Provide the (x, y) coordinate of the cell's center where the given text is located.  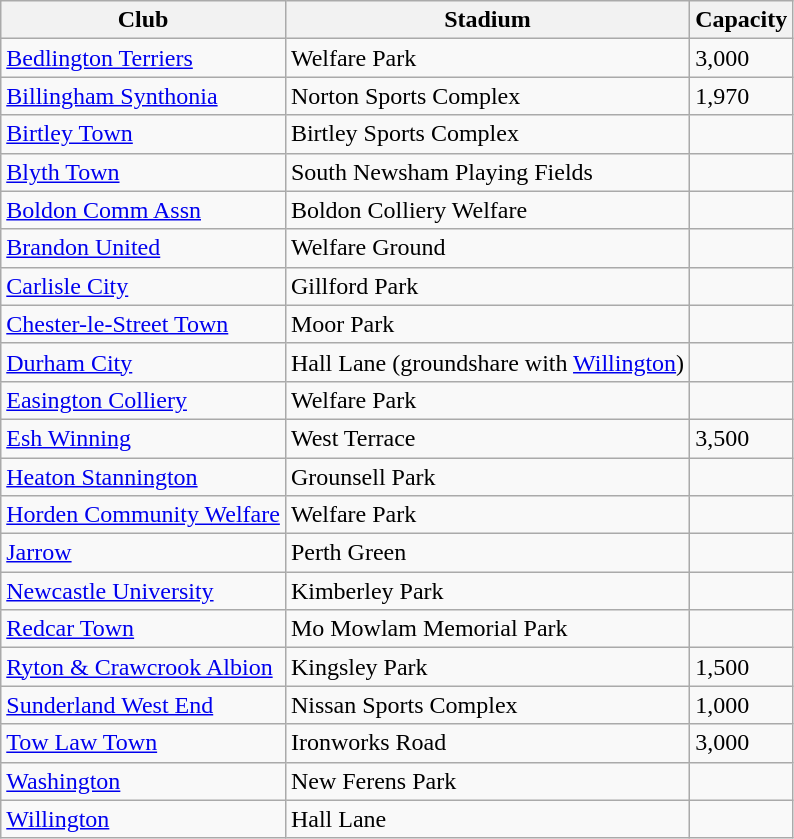
Easington Colliery (144, 400)
Sunderland West End (144, 705)
Tow Law Town (144, 743)
Durham City (144, 362)
1,970 (742, 96)
Chester-le-Street Town (144, 324)
Birtley Town (144, 134)
Redcar Town (144, 629)
Kimberley Park (487, 591)
Nissan Sports Complex (487, 705)
Heaton Stannington (144, 477)
Ironworks Road (487, 743)
Ryton & Crawcrook Albion (144, 667)
Hall Lane (groundshare with Willington) (487, 362)
Mo Mowlam Memorial Park (487, 629)
Boldon Colliery Welfare (487, 210)
Jarrow (144, 553)
Moor Park (487, 324)
Washington (144, 781)
Esh Winning (144, 438)
Club (144, 20)
Capacity (742, 20)
Willington (144, 819)
Newcastle University (144, 591)
New Ferens Park (487, 781)
1,500 (742, 667)
Horden Community Welfare (144, 515)
Welfare Ground (487, 248)
Brandon United (144, 248)
Carlisle City (144, 286)
Boldon Comm Assn (144, 210)
Birtley Sports Complex (487, 134)
Perth Green (487, 553)
1,000 (742, 705)
Gillford Park (487, 286)
Blyth Town (144, 172)
Norton Sports Complex (487, 96)
Grounsell Park (487, 477)
Billingham Synthonia (144, 96)
Hall Lane (487, 819)
3,500 (742, 438)
South Newsham Playing Fields (487, 172)
Kingsley Park (487, 667)
Bedlington Terriers (144, 58)
Stadium (487, 20)
West Terrace (487, 438)
